Provide the (X, Y) coordinate of the cell's center where the given text is located.  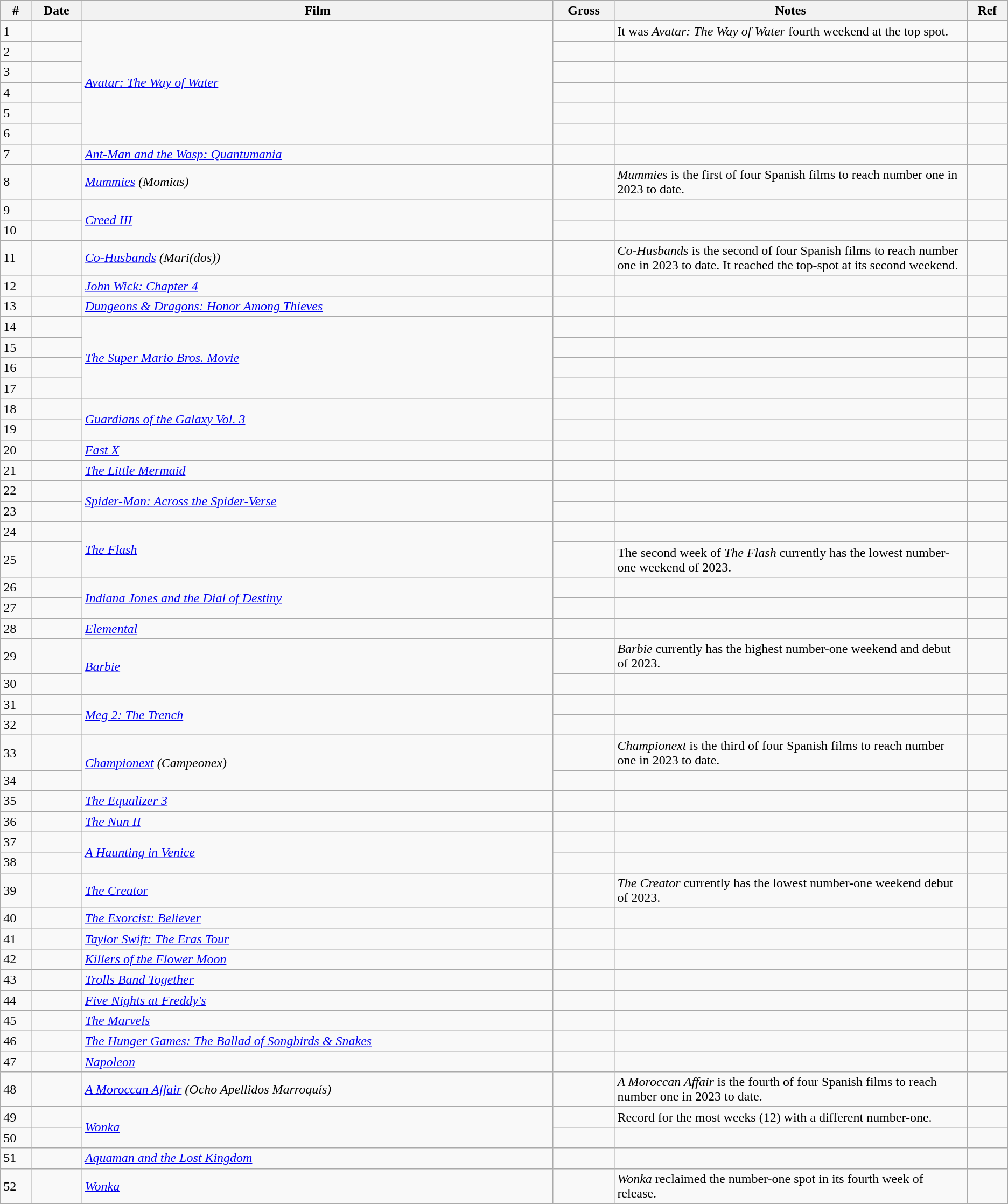
41 (16, 938)
The Equalizer 3 (318, 801)
34 (16, 781)
The Creator (318, 890)
20 (16, 450)
Meg 2: The Trench (318, 715)
26 (16, 587)
18 (16, 409)
32 (16, 725)
13 (16, 307)
37 (16, 842)
23 (16, 511)
The Nun II (318, 822)
Mummies (Momias) (318, 182)
Taylor Swift: The Eras Tour (318, 938)
Creed III (318, 220)
38 (16, 862)
24 (16, 532)
45 (16, 1021)
1 (16, 31)
Five Nights at Freddy's (318, 1000)
Aquaman and the Lost Kingdom (318, 1158)
Record for the most weeks (12) with a different number-one. (790, 1117)
The Marvels (318, 1021)
16 (16, 368)
33 (16, 753)
The Exorcist: Believer (318, 918)
15 (16, 347)
3 (16, 72)
4 (16, 93)
14 (16, 327)
29 (16, 656)
8 (16, 182)
11 (16, 257)
5 (16, 113)
Barbie (318, 667)
21 (16, 470)
49 (16, 1117)
Fast X (318, 450)
40 (16, 918)
31 (16, 705)
Date (56, 11)
7 (16, 154)
27 (16, 608)
A Moroccan Affair (Ocho Apellidos Marroquís) (318, 1089)
19 (16, 429)
Championext (Campeonex) (318, 763)
Barbie currently has the highest number-one weekend and debut of 2023. (790, 656)
Film (318, 11)
Mummies is the first of four Spanish films to reach number one in 2023 to date. (790, 182)
Elemental (318, 629)
35 (16, 801)
Guardians of the Galaxy Vol. 3 (318, 419)
It was Avatar: The Way of Water fourth weekend at the top spot. (790, 31)
The Flash (318, 549)
51 (16, 1158)
The Super Mario Bros. Movie (318, 358)
Napoleon (318, 1062)
John Wick: Chapter 4 (318, 286)
Trolls Band Together (318, 979)
Killers of the Flower Moon (318, 959)
The Hunger Games: The Ballad of Songbirds & Snakes (318, 1041)
Gross (584, 11)
Notes (790, 11)
The second week of The Flash currently has the lowest number-one weekend of 2023. (790, 559)
39 (16, 890)
Spider-Man: Across the Spider-Verse (318, 501)
Championext is the third of four Spanish films to reach number one in 2023 to date. (790, 753)
Dungeons & Dragons: Honor Among Thieves (318, 307)
Co-Husbands is the second of four Spanish films to reach number one in 2023 to date. It reached the top-spot at its second weekend. (790, 257)
43 (16, 979)
17 (16, 388)
44 (16, 1000)
47 (16, 1062)
30 (16, 684)
Wonka reclaimed the number-one spot in its fourth week of release. (790, 1186)
28 (16, 629)
50 (16, 1138)
36 (16, 822)
9 (16, 210)
12 (16, 286)
Co-Husbands (Mari(dos)) (318, 257)
48 (16, 1089)
10 (16, 230)
# (16, 11)
Ant-Man and the Wasp: Quantumania (318, 154)
46 (16, 1041)
A Haunting in Venice (318, 852)
52 (16, 1186)
Indiana Jones and the Dial of Destiny (318, 597)
2 (16, 52)
The Creator currently has the lowest number-one weekend debut of 2023. (790, 890)
Avatar: The Way of Water (318, 82)
42 (16, 959)
22 (16, 491)
The Little Mermaid (318, 470)
Ref (988, 11)
25 (16, 559)
6 (16, 134)
A Moroccan Affair is the fourth of four Spanish films to reach number one in 2023 to date. (790, 1089)
